From the cell containing the given text, extract its center point as (X, Y) coordinate. 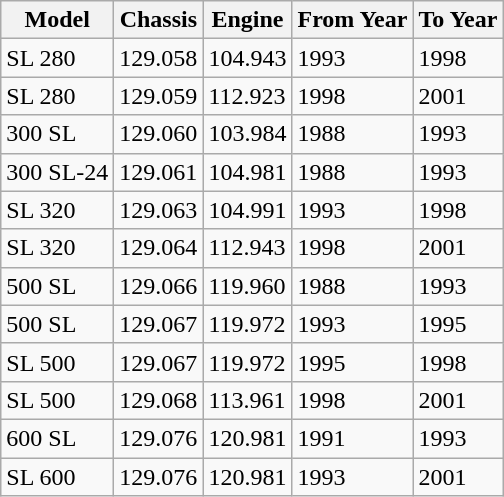
129.060 (158, 134)
129.066 (158, 286)
112.923 (248, 96)
600 SL (58, 438)
300 SL (58, 134)
112.943 (248, 248)
Model (58, 20)
129.064 (158, 248)
To Year (458, 20)
103.984 (248, 134)
1991 (352, 438)
104.943 (248, 58)
129.059 (158, 96)
104.991 (248, 210)
From Year (352, 20)
119.960 (248, 286)
104.981 (248, 172)
129.058 (158, 58)
129.061 (158, 172)
129.063 (158, 210)
129.068 (158, 400)
SL 600 (58, 477)
300 SL-24 (58, 172)
Chassis (158, 20)
113.961 (248, 400)
Engine (248, 20)
